Determine the (X, Y) coordinate at the center of the cell enclosing the given text.  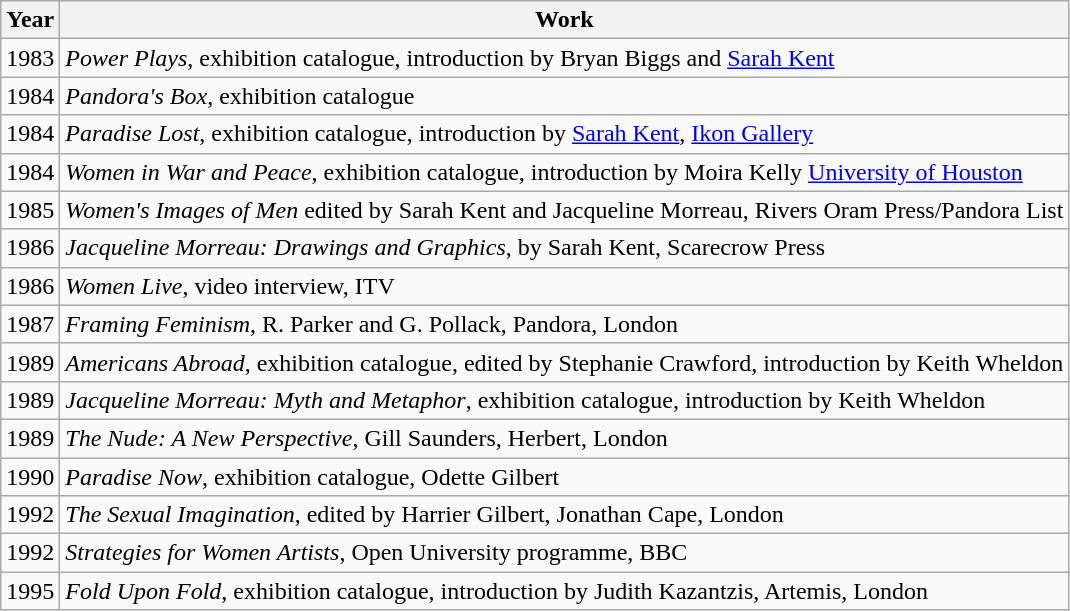
1995 (30, 591)
The Nude: A New Perspective, Gill Saunders, Herbert, London (564, 438)
The Sexual Imagination, edited by Harrier Gilbert, Jonathan Cape, London (564, 515)
1987 (30, 324)
Jacqueline Morreau: Drawings and Graphics, by Sarah Kent, Scarecrow Press (564, 248)
Pandora's Box, exhibition catalogue (564, 96)
Paradise Now, exhibition catalogue, Odette Gilbert (564, 477)
Framing Feminism, R. Parker and G. Pollack, Pandora, London (564, 324)
Jacqueline Morreau: Myth and Metaphor, exhibition catalogue, introduction by Keith Wheldon (564, 400)
Women's Images of Men edited by Sarah Kent and Jacqueline Morreau, Rivers Oram Press/Pandora List (564, 210)
Fold Upon Fold, exhibition catalogue, introduction by Judith Kazantzis, Artemis, London (564, 591)
Work (564, 20)
Women Live, video interview, ITV (564, 286)
Women in War and Peace, exhibition catalogue, introduction by Moira Kelly University of Houston (564, 172)
Year (30, 20)
Power Plays, exhibition catalogue, introduction by Bryan Biggs and Sarah Kent (564, 58)
Americans Abroad, exhibition catalogue, edited by Stephanie Crawford, introduction by Keith Wheldon (564, 362)
1990 (30, 477)
Strategies for Women Artists, Open University programme, BBC (564, 553)
Paradise Lost, exhibition catalogue, introduction by Sarah Kent, Ikon Gallery (564, 134)
1983 (30, 58)
1985 (30, 210)
